Detect which cell encompasses the target text, then output its (x, y) center coordinate. 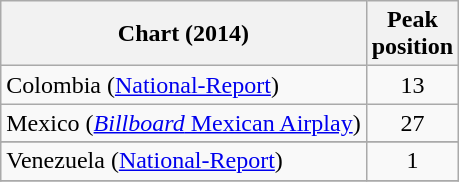
Venezuela (National-Report) (184, 161)
27 (412, 123)
Peakposition (412, 34)
Chart (2014) (184, 34)
1 (412, 161)
Mexico (Billboard Mexican Airplay) (184, 123)
Colombia (National-Report) (184, 85)
13 (412, 85)
